Detect which cell encompasses the target text, then output its (X, Y) center coordinate. 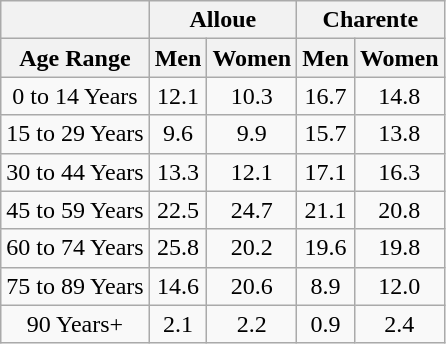
Charente (370, 20)
21.1 (326, 210)
2.2 (252, 324)
0 to 14 Years (75, 96)
45 to 59 Years (75, 210)
16.3 (399, 172)
22.5 (178, 210)
19.6 (326, 248)
60 to 74 Years (75, 248)
Alloue (222, 20)
2.4 (399, 324)
20.6 (252, 286)
14.8 (399, 96)
10.3 (252, 96)
20.2 (252, 248)
2.1 (178, 324)
75 to 89 Years (75, 286)
20.8 (399, 210)
15 to 29 Years (75, 134)
14.6 (178, 286)
8.9 (326, 286)
9.9 (252, 134)
30 to 44 Years (75, 172)
13.3 (178, 172)
9.6 (178, 134)
0.9 (326, 324)
25.8 (178, 248)
24.7 (252, 210)
13.8 (399, 134)
15.7 (326, 134)
19.8 (399, 248)
17.1 (326, 172)
12.0 (399, 286)
90 Years+ (75, 324)
16.7 (326, 96)
Age Range (75, 58)
